For the text-containing cell, return its midpoint in [x, y] coordinate format. 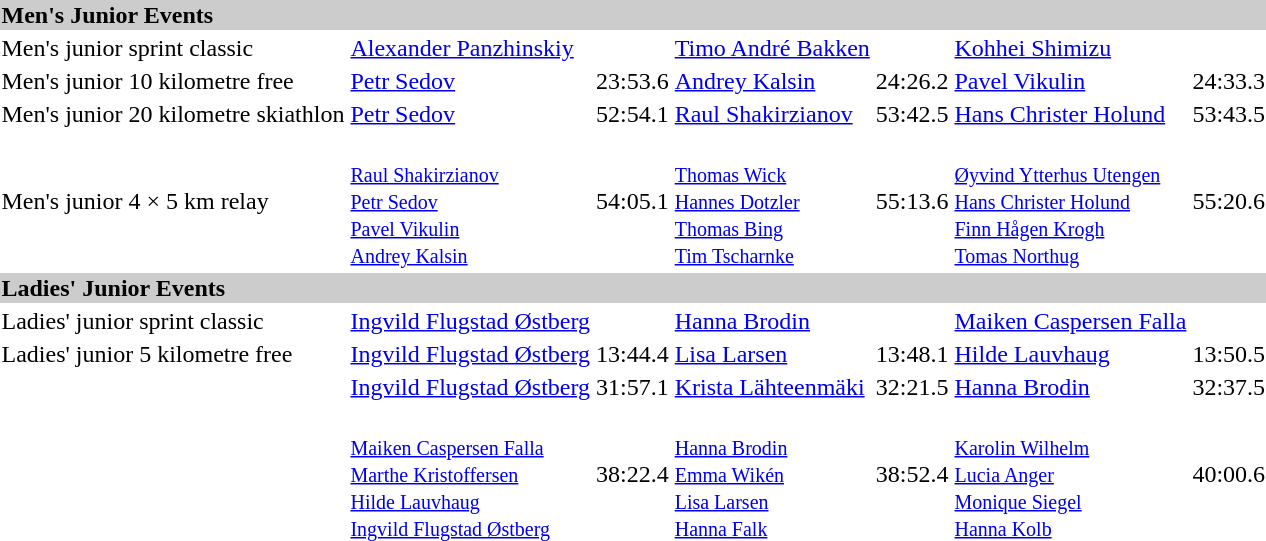
13:48.1 [912, 354]
53:42.5 [912, 114]
Hilde Lauvhaug [1070, 354]
Raul Shakirzianov [772, 114]
31:57.1 [633, 387]
Ladies' junior 5 kilometre free [173, 354]
32:21.5 [912, 387]
13:44.4 [633, 354]
Men's junior 4 × 5 km relay [173, 201]
Men's junior sprint classic [173, 48]
Alexander Panzhinskiy [470, 48]
Kohhei Shimizu [1070, 48]
Øyvind Ytterhus UtengenHans Christer HolundFinn Hågen KroghTomas Northug [1070, 201]
Raul ShakirzianovPetr SedovPavel VikulinAndrey Kalsin [470, 201]
Andrey Kalsin [772, 81]
Pavel Vikulin [1070, 81]
Ladies' junior sprint classic [173, 321]
Hans Christer Holund [1070, 114]
52:54.1 [633, 114]
Men's junior 20 kilometre skiathlon [173, 114]
54:05.1 [633, 201]
55:13.6 [912, 201]
Timo André Bakken [772, 48]
Men's junior 10 kilometre free [173, 81]
Maiken Caspersen Falla [1070, 321]
Lisa Larsen [772, 354]
24:26.2 [912, 81]
23:53.6 [633, 81]
Krista Lähteenmäki [772, 387]
Thomas WickHannes DotzlerThomas BingTim Tscharnke [772, 201]
